From the cell containing the given text, extract its center point as (x, y) coordinate. 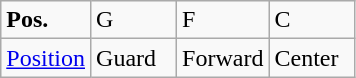
Forward (223, 58)
Guard (134, 58)
Center (312, 58)
C (312, 20)
Position (46, 58)
Pos. (46, 20)
G (134, 20)
F (223, 20)
